Capture the cell that displays the provided text and extract its (x, y) central coordinate. 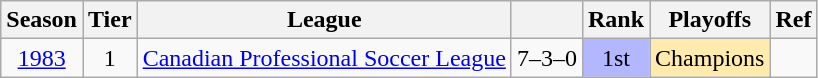
7–3–0 (546, 58)
Canadian Professional Soccer League (324, 58)
Ref (794, 20)
Playoffs (710, 20)
1983 (42, 58)
Season (42, 20)
Tier (110, 20)
League (324, 20)
1st (616, 58)
Rank (616, 20)
Champions (710, 58)
1 (110, 58)
